From the cell containing the given text, extract its center point as (x, y) coordinate. 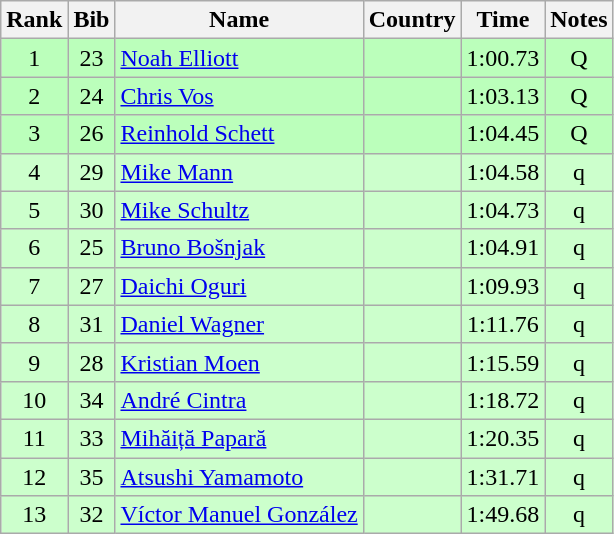
26 (92, 134)
1:04.73 (503, 210)
1:03.13 (503, 96)
Atsushi Yamamoto (239, 477)
1:04.58 (503, 172)
Víctor Manuel González (239, 515)
31 (92, 324)
1:18.72 (503, 400)
12 (34, 477)
Daichi Oguri (239, 286)
2 (34, 96)
24 (92, 96)
8 (34, 324)
35 (92, 477)
7 (34, 286)
34 (92, 400)
Time (503, 20)
1:49.68 (503, 515)
1:04.91 (503, 248)
1:31.71 (503, 477)
33 (92, 438)
27 (92, 286)
Mike Schultz (239, 210)
30 (92, 210)
1 (34, 58)
9 (34, 362)
29 (92, 172)
Bruno Bošnjak (239, 248)
1:15.59 (503, 362)
32 (92, 515)
Chris Vos (239, 96)
23 (92, 58)
Daniel Wagner (239, 324)
Bib (92, 20)
3 (34, 134)
1:11.76 (503, 324)
Rank (34, 20)
1:00.73 (503, 58)
Kristian Moen (239, 362)
Name (239, 20)
25 (92, 248)
Reinhold Schett (239, 134)
6 (34, 248)
Mike Mann (239, 172)
Country (412, 20)
5 (34, 210)
André Cintra (239, 400)
13 (34, 515)
1:09.93 (503, 286)
11 (34, 438)
10 (34, 400)
4 (34, 172)
Mihăiță Papară (239, 438)
Notes (579, 20)
28 (92, 362)
1:20.35 (503, 438)
Noah Elliott (239, 58)
1:04.45 (503, 134)
